Locate the cell with the specified text and output its (X, Y) center coordinate. 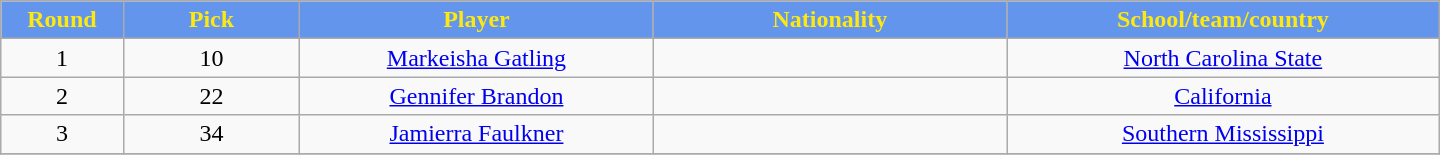
Jamierra Faulkner (476, 134)
1 (62, 58)
Round (62, 20)
North Carolina State (1224, 58)
Nationality (830, 20)
2 (62, 96)
School/team/country (1224, 20)
34 (212, 134)
3 (62, 134)
Gennifer Brandon (476, 96)
10 (212, 58)
Player (476, 20)
22 (212, 96)
Southern Mississippi (1224, 134)
California (1224, 96)
Pick (212, 20)
Markeisha Gatling (476, 58)
